Identify which cell holds the provided text, then report its (X, Y) central coordinate. 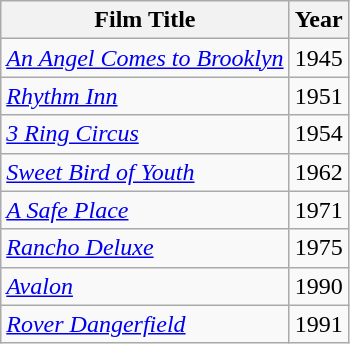
1954 (318, 134)
1951 (318, 96)
Rancho Deluxe (145, 248)
Year (318, 20)
1962 (318, 172)
1971 (318, 210)
1991 (318, 324)
Sweet Bird of Youth (145, 172)
Rhythm Inn (145, 96)
Rover Dangerfield (145, 324)
An Angel Comes to Brooklyn (145, 58)
A Safe Place (145, 210)
1945 (318, 58)
Film Title (145, 20)
3 Ring Circus (145, 134)
Avalon (145, 286)
1990 (318, 286)
1975 (318, 248)
